Search for the cell housing the specified text and yield its (X, Y) center coordinate. 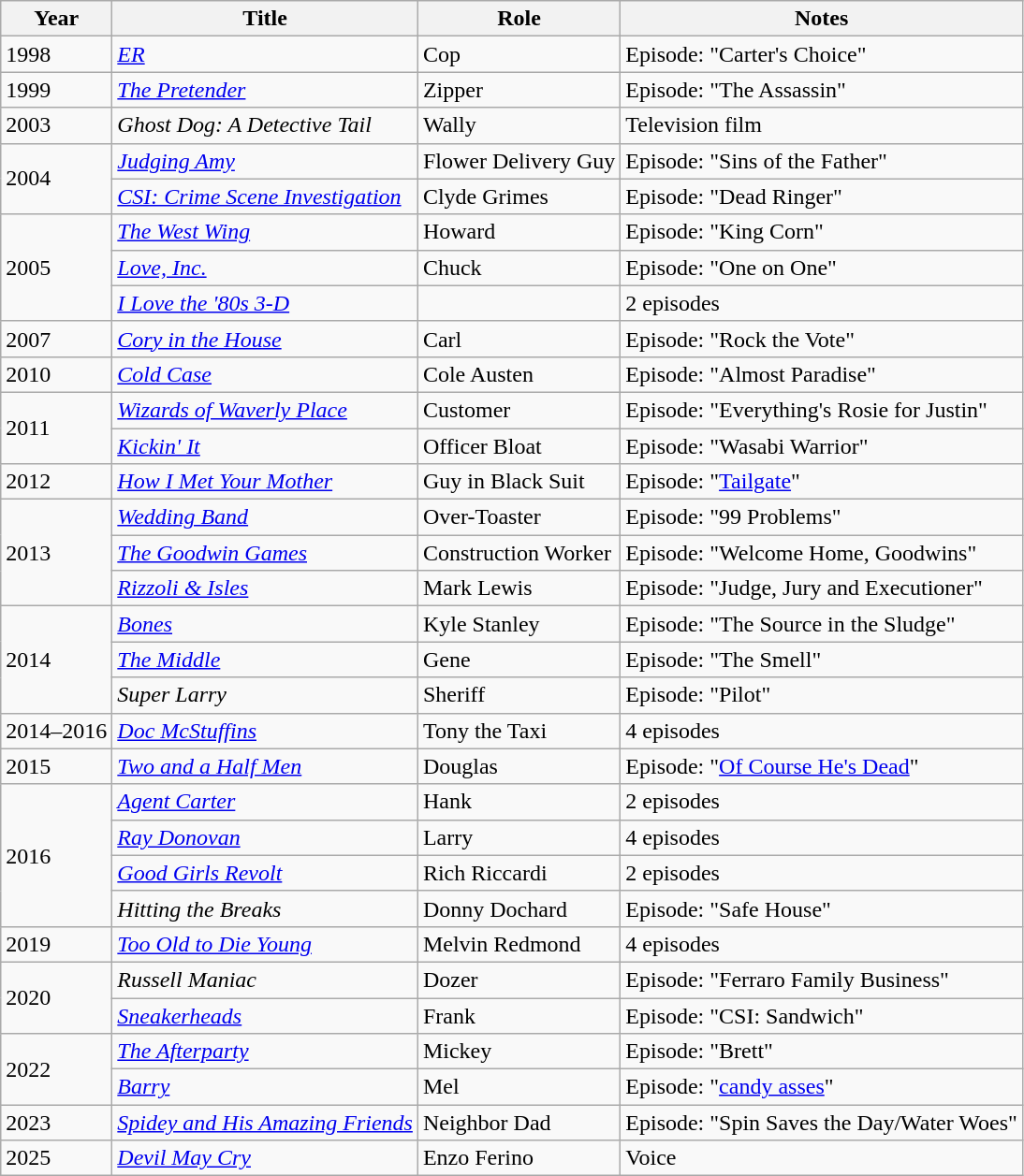
2022 (56, 1069)
Over-Toaster (519, 517)
Episode: "Rock the Vote" (822, 339)
The Goodwin Games (266, 553)
Larry (519, 837)
Doc McStuffins (266, 731)
The West Wing (266, 232)
Episode: "King Corn" (822, 232)
2012 (56, 482)
Episode: "One on One" (822, 268)
Customer (519, 410)
Episode: "99 Problems" (822, 517)
Wizards of Waverly Place (266, 410)
Notes (822, 19)
Too Old to Die Young (266, 944)
Television film (822, 125)
Episode: "Everything's Rosie for Justin" (822, 410)
Mel (519, 1087)
Year (56, 19)
Donny Dochard (519, 908)
Episode: "Judge, Jury and Executioner" (822, 588)
Enzo Ferino (519, 1158)
Wally (519, 125)
Officer Bloat (519, 446)
Episode: "Safe House" (822, 908)
2014–2016 (56, 731)
Role (519, 19)
Episode: "candy asses" (822, 1087)
CSI: Crime Scene Investigation (266, 196)
Frank (519, 1015)
Episode: "The Source in the Sludge" (822, 624)
Kickin' It (266, 446)
Construction Worker (519, 553)
Guy in Black Suit (519, 482)
Clyde Grimes (519, 196)
2025 (56, 1158)
How I Met Your Mother (266, 482)
Judging Amy (266, 161)
2014 (56, 660)
Dozer (519, 980)
2011 (56, 428)
2005 (56, 268)
Cop (519, 54)
Episode: "Of Course He's Dead" (822, 766)
Sheriff (519, 695)
The Afterparty (266, 1052)
Episode: "Welcome Home, Goodwins" (822, 553)
1999 (56, 90)
Episode: "Tailgate" (822, 482)
Zipper (519, 90)
Russell Maniac (266, 980)
Episode: "Pilot" (822, 695)
Chuck (519, 268)
2016 (56, 855)
Douglas (519, 766)
2019 (56, 944)
Melvin Redmond (519, 944)
Super Larry (266, 695)
Mark Lewis (519, 588)
Episode: "The Assassin" (822, 90)
Episode: "Dead Ringer" (822, 196)
Carl (519, 339)
Episode: "Sins of the Father" (822, 161)
Hank (519, 802)
I Love the '80s 3-D (266, 303)
Neighbor Dad (519, 1123)
Mickey (519, 1052)
2003 (56, 125)
2023 (56, 1123)
2015 (56, 766)
Wedding Band (266, 517)
2004 (56, 179)
Two and a Half Men (266, 766)
Bones (266, 624)
Episode: "CSI: Sandwich" (822, 1015)
Good Girls Revolt (266, 873)
Love, Inc. (266, 268)
1998 (56, 54)
Episode: "Brett" (822, 1052)
2010 (56, 374)
Tony the Taxi (519, 731)
The Middle (266, 660)
Episode: "Carter's Choice" (822, 54)
Agent Carter (266, 802)
Sneakerheads (266, 1015)
Kyle Stanley (519, 624)
2020 (56, 997)
Devil May Cry (266, 1158)
Cold Case (266, 374)
Howard (519, 232)
Flower Delivery Guy (519, 161)
Hitting the Breaks (266, 908)
Episode: "Ferraro Family Business" (822, 980)
Rich Riccardi (519, 873)
Ghost Dog: A Detective Tail (266, 125)
Episode: "Almost Paradise" (822, 374)
2007 (56, 339)
2013 (56, 553)
Ray Donovan (266, 837)
Voice (822, 1158)
Cole Austen (519, 374)
Spidey and His Amazing Friends (266, 1123)
Rizzoli & Isles (266, 588)
ER (266, 54)
The Pretender (266, 90)
Episode: "Spin Saves the Day/Water Woes" (822, 1123)
Barry (266, 1087)
Episode: "The Smell" (822, 660)
Gene (519, 660)
Cory in the House (266, 339)
Title (266, 19)
Episode: "Wasabi Warrior" (822, 446)
